Determine the [x, y] coordinate at the center of the cell enclosing the given text.  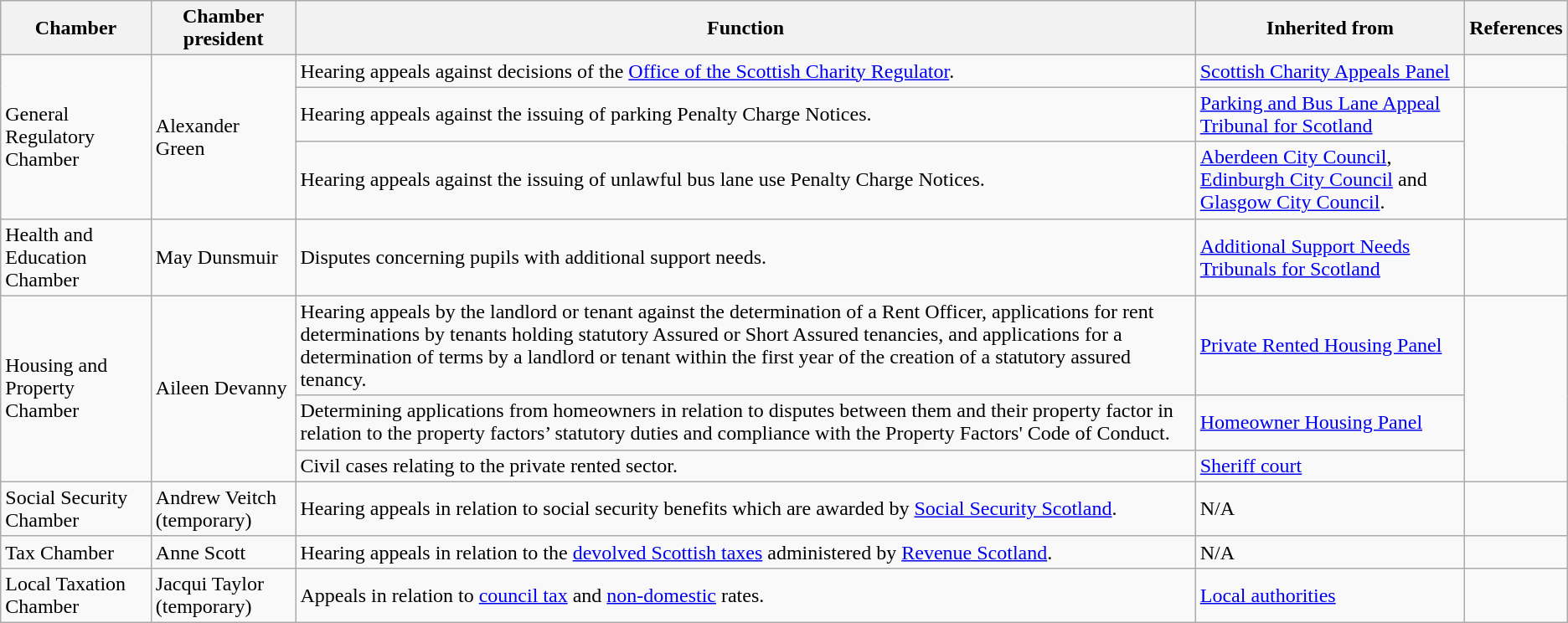
Hearing appeals against the issuing of unlawful bus lane use Penalty Charge Notices. [745, 180]
Function [745, 28]
Hearing appeals against decisions of the Office of the Scottish Charity Regulator. [745, 71]
Health and Education Chamber [76, 257]
Anne Scott [223, 552]
Disputes concerning pupils with additional support needs. [745, 257]
Scottish Charity Appeals Panel [1330, 71]
Appeals in relation to council tax and non-domestic rates. [745, 595]
Aberdeen City Council, Edinburgh City Council and Glasgow City Council. [1330, 180]
Alexander Green [223, 137]
Hearing appeals in relation to the devolved Scottish taxes administered by Revenue Scotland. [745, 552]
Housing and Property Chamber [76, 389]
Additional Support Needs Tribunals for Scotland [1330, 257]
Hearing appeals in relation to social security benefits which are awarded by Social Security Scotland. [745, 509]
Social Security Chamber [76, 509]
Hearing appeals against the issuing of parking Penalty Charge Notices. [745, 114]
Private Rented Housing Panel [1330, 345]
Jacqui Taylor (temporary) [223, 595]
Chamber president [223, 28]
Sheriff court [1330, 466]
Homeowner Housing Panel [1330, 422]
Chamber [76, 28]
May Dunsmuir [223, 257]
References [1516, 28]
Andrew Veitch (temporary) [223, 509]
Tax Chamber [76, 552]
Local authorities [1330, 595]
Local Taxation Chamber [76, 595]
General Regulatory Chamber [76, 137]
Aileen Devanny [223, 389]
Inherited from [1330, 28]
Parking and Bus Lane Appeal Tribunal for Scotland [1330, 114]
Civil cases relating to the private rented sector. [745, 466]
